Output the (x, y) coordinate of the center of the cell containing the given text.  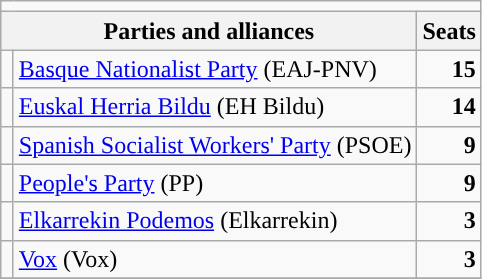
People's Party (PP) (215, 183)
Basque Nationalist Party (EAJ-PNV) (215, 69)
Vox (Vox) (215, 259)
14 (449, 107)
Spanish Socialist Workers' Party (PSOE) (215, 145)
Euskal Herria Bildu (EH Bildu) (215, 107)
Elkarrekin Podemos (Elkarrekin) (215, 221)
Seats (449, 31)
15 (449, 69)
Parties and alliances (209, 31)
